Detect which cell encompasses the target text, then output its [X, Y] center coordinate. 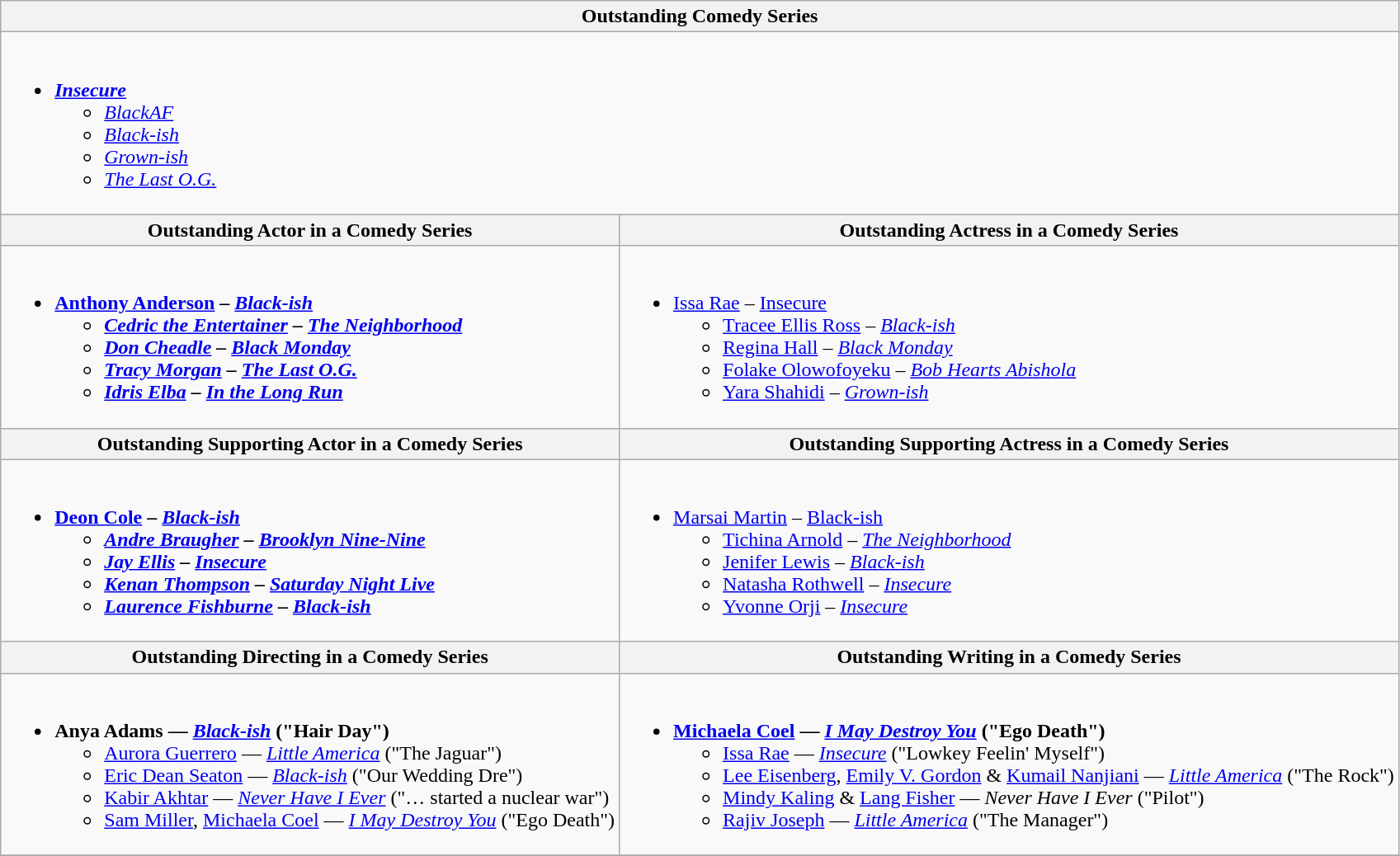
Outstanding Supporting Actress in a Comedy Series [1010, 444]
Issa Rae – InsecureTracee Ellis Ross – Black-ishRegina Hall – Black MondayFolake Olowofoyeku – Bob Hearts AbisholaYara Shahidi – Grown-ish [1010, 336]
Outstanding Writing in a Comedy Series [1010, 657]
Outstanding Actress in a Comedy Series [1010, 230]
Deon Cole – Black-ishAndre Braugher – Brooklyn Nine-NineJay Ellis – InsecureKenan Thompson – Saturday Night LiveLaurence Fishburne – Black-ish [310, 551]
Outstanding Directing in a Comedy Series [310, 657]
Outstanding Comedy Series [700, 16]
Outstanding Actor in a Comedy Series [310, 230]
Marsai Martin – Black-ishTichina Arnold – The NeighborhoodJenifer Lewis – Black-ishNatasha Rothwell – InsecureYvonne Orji – Insecure [1010, 551]
InsecureBlackAFBlack-ishGrown-ishThe Last O.G. [700, 124]
Outstanding Supporting Actor in a Comedy Series [310, 444]
